Output the (X, Y) coordinate of the center of the cell containing the given text.  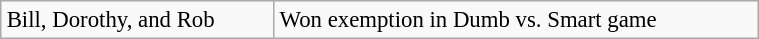
Won exemption in Dumb vs. Smart game (516, 20)
Bill, Dorothy, and Rob (138, 20)
